Search for the cell housing the specified text and yield its [x, y] center coordinate. 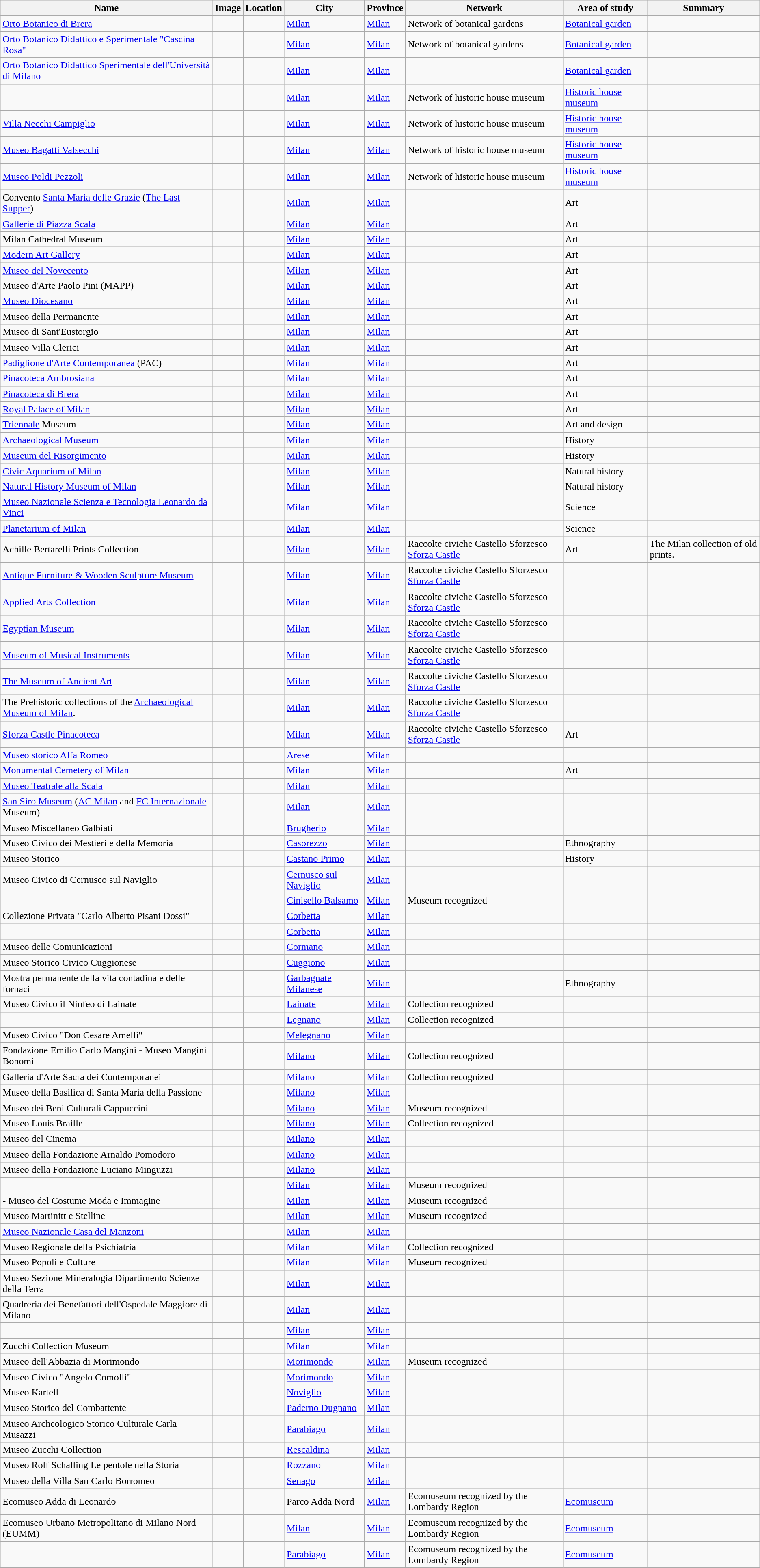
Gallerie di Piazza Scala [106, 224]
Mostra permanente della vita contadina e delle fornaci [106, 983]
Villa Necchi Campiglio [106, 123]
Museo Miscellaneo Galbiati [106, 828]
Egyptian Museum [106, 628]
Museo Bagatti Valsecchi [106, 150]
Galleria d'Arte Sacra dei Contemporanei [106, 1077]
Museo d'Arte Paolo Pini (MAPP) [106, 286]
Area of study [605, 8]
Museo Civico dei Mestieri e della Memoria [106, 843]
Museo Zucchi Collection [106, 1450]
Museo di Sant'Eustorgio [106, 332]
Museo Kartell [106, 1392]
Fondazione Emilio Carlo Mangini - Museo Mangini Bonomi [106, 1056]
Noviglio [324, 1392]
Museo Martinitt e Stelline [106, 1216]
Museo storico Alfa Romeo [106, 755]
San Siro Museum (AC Milan and FC Internazionale Museum) [106, 807]
Network [484, 8]
Convento Santa Maria delle Grazie (The Last Supper) [106, 203]
Civic Aquarium of Milan [106, 471]
Parco Adda Nord [324, 1502]
Collezione Privata "Carlo Alberto Pisani Dossi" [106, 916]
Museo Villa Clerici [106, 347]
Summary [704, 8]
Lainate [324, 1004]
Cuggiono [324, 962]
The Milan collection of old prints. [704, 550]
Applied Arts Collection [106, 602]
Antique Furniture & Wooden Sculpture Museum [106, 576]
- Museo del Costume Moda e Immagine [106, 1201]
Museo Sezione Mineralogia Dipartimento Scienze della Terra [106, 1283]
Cinisello Balsamo [324, 901]
Museo Storico Civico Cuggionese [106, 962]
Royal Palace of Milan [106, 409]
Museo Popoli e Culture [106, 1262]
Museo Civico "Angelo Comolli" [106, 1377]
Paderno Dugnano [324, 1408]
Museum of Musical Instruments [106, 655]
Museo Diocesano [106, 301]
Monumental Cemetery of Milan [106, 770]
Natural History Museum of Milan [106, 486]
Rozzano [324, 1465]
Pinacoteca Ambrosiana [106, 378]
Pinacoteca di Brera [106, 394]
Archaeological Museum [106, 440]
Legnano [324, 1020]
Museo Archeologico Storico Culturale Carla Musazzi [106, 1429]
Museo Civico "Don Cesare Amelli" [106, 1035]
Museo del Cinema [106, 1139]
Museo Rolf Schalling Le pentole nella Storia [106, 1465]
Art and design [605, 425]
Ecomuseo Adda di Leonardo [106, 1502]
Museo Nazionale Casa del Manzoni [106, 1232]
Casorezzo [324, 843]
Museo della Fondazione Luciano Minguzzi [106, 1170]
Melegnano [324, 1035]
Orto Botanico di Brera [106, 24]
Museo del Novecento [106, 270]
Museo della Villa San Carlo Borromeo [106, 1481]
Rescaldina [324, 1450]
Zucchi Collection Museum [106, 1346]
Orto Botanico Didattico Sperimentale dell'Università di Milano [106, 71]
Arese [324, 755]
Museo Nazionale Scienza e Tecnologia Leonardo da Vinci [106, 507]
Senago [324, 1481]
Quadreria dei Benefattori dell'Ospedale Maggiore di Milano [106, 1309]
Museo Storico [106, 858]
Ecomuseo Urbano Metropolitano di Milano Nord (EUMM) [106, 1528]
Achille Bertarelli Prints Collection [106, 550]
Image [228, 8]
Museo della Basilica di Santa Maria della Passione [106, 1092]
Province [385, 8]
Modern Art Gallery [106, 255]
Cernusco sul Naviglio [324, 879]
Museo Poldi Pezzoli [106, 176]
Padiglione d'Arte Contemporanea (PAC) [106, 363]
Museo Civico il Ninfeo di Lainate [106, 1004]
Museo Teatrale alla Scala [106, 786]
Museo della Fondazione Arnaldo Pomodoro [106, 1154]
Museo della Permanente [106, 317]
Castano Primo [324, 858]
The Museum of Ancient Art [106, 681]
Name [106, 8]
Museo delle Comunicazioni [106, 947]
Museum del Risorgimento [106, 455]
Brugherio [324, 828]
Museo Storico del Combattente [106, 1408]
Location [264, 8]
The Prehistoric collections of the Archaeological Museum of Milan. [106, 708]
Garbagnate Milanese [324, 983]
Museo Civico di Cernusco sul Naviglio [106, 879]
Museo dei Beni Culturali Cappuccini [106, 1108]
Museo dell'Abbazia di Morimondo [106, 1361]
Cormano [324, 947]
Museo Louis Braille [106, 1123]
Planetarium of Milan [106, 528]
City [324, 8]
Sforza Castle Pinacoteca [106, 734]
Milan Cathedral Museum [106, 239]
Triennale Museum [106, 425]
Museo Regionale della Psichiatria [106, 1247]
Orto Botanico Didattico e Sperimentale "Cascina Rosa" [106, 45]
